Locate the cell with the specified text and output its [X, Y] center coordinate. 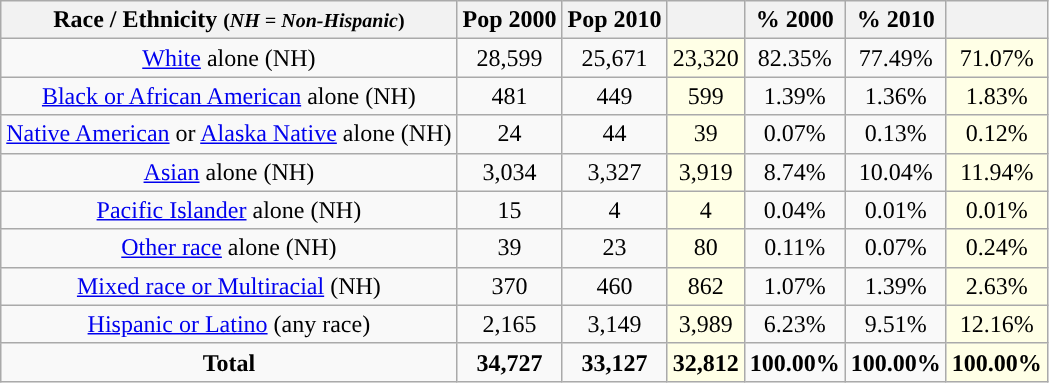
10.04% [896, 172]
3,149 [614, 324]
862 [706, 286]
77.49% [896, 58]
0.12% [996, 134]
0.24% [996, 248]
33,127 [614, 362]
0.11% [794, 248]
82.35% [794, 58]
3,989 [706, 324]
2.63% [996, 286]
3,919 [706, 172]
0.13% [896, 134]
0.04% [794, 210]
White alone (NH) [229, 58]
9.51% [896, 324]
34,727 [510, 362]
1.36% [896, 96]
Pop 2000 [510, 20]
12.16% [996, 324]
Asian alone (NH) [229, 172]
1.07% [794, 286]
% 2010 [896, 20]
44 [614, 134]
6.23% [794, 324]
24 [510, 134]
28,599 [510, 58]
15 [510, 210]
Pacific Islander alone (NH) [229, 210]
Black or African American alone (NH) [229, 96]
449 [614, 96]
Total [229, 362]
Pop 2010 [614, 20]
3,034 [510, 172]
460 [614, 286]
Race / Ethnicity (NH = Non-Hispanic) [229, 20]
2,165 [510, 324]
Mixed race or Multiracial (NH) [229, 286]
370 [510, 286]
1.83% [996, 96]
Other race alone (NH) [229, 248]
Native American or Alaska Native alone (NH) [229, 134]
80 [706, 248]
599 [706, 96]
25,671 [614, 58]
23 [614, 248]
481 [510, 96]
8.74% [794, 172]
32,812 [706, 362]
Hispanic or Latino (any race) [229, 324]
% 2000 [794, 20]
11.94% [996, 172]
23,320 [706, 58]
71.07% [996, 58]
3,327 [614, 172]
